Capture the cell that displays the provided text and extract its (x, y) central coordinate. 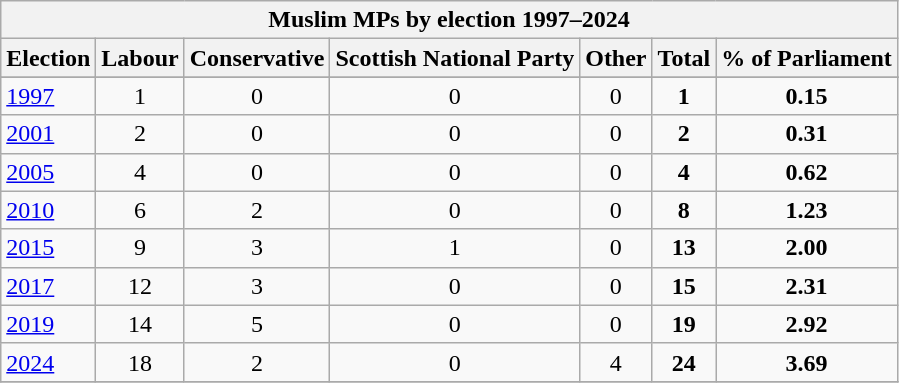
9 (140, 248)
2010 (48, 210)
1.23 (807, 210)
1997 (48, 96)
Muslim MPs by election 1997–2024 (450, 20)
2005 (48, 172)
13 (684, 248)
24 (684, 362)
2.00 (807, 248)
15 (684, 286)
Conservative (257, 58)
Scottish National Party (455, 58)
3.69 (807, 362)
2019 (48, 324)
2024 (48, 362)
% of Parliament (807, 58)
2.92 (807, 324)
Other (616, 58)
12 (140, 286)
14 (140, 324)
Total (684, 58)
Labour (140, 58)
8 (684, 210)
2017 (48, 286)
Election (48, 58)
0.31 (807, 134)
6 (140, 210)
2015 (48, 248)
0.15 (807, 96)
19 (684, 324)
2001 (48, 134)
0.62 (807, 172)
2.31 (807, 286)
18 (140, 362)
5 (257, 324)
